Provide the [X, Y] coordinate of the cell's center where the given text is located.  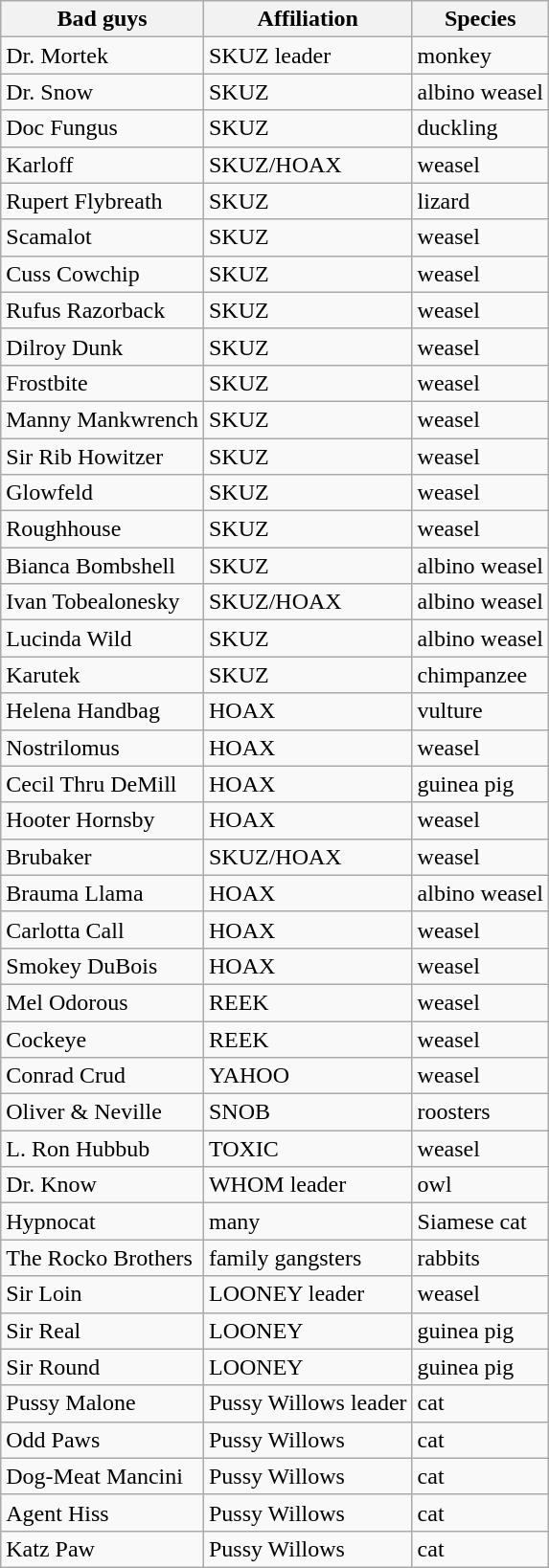
Affiliation [308, 19]
Brubaker [103, 857]
Agent Hiss [103, 1512]
Conrad Crud [103, 1076]
family gangsters [308, 1258]
SNOB [308, 1112]
TOXIC [308, 1149]
Dilroy Dunk [103, 347]
Cecil Thru DeMill [103, 784]
Bad guys [103, 19]
Ivan Tobealonesky [103, 602]
Rufus Razorback [103, 310]
monkey [480, 56]
Brauma Llama [103, 893]
Rupert Flybreath [103, 201]
Mel Odorous [103, 1002]
Glowfeld [103, 493]
Dr. Snow [103, 92]
Lucinda Wild [103, 638]
Katz Paw [103, 1549]
SKUZ leader [308, 56]
Hypnocat [103, 1221]
rabbits [480, 1258]
Sir Loin [103, 1294]
Karutek [103, 675]
Pussy Malone [103, 1403]
chimpanzee [480, 675]
Cockeye [103, 1039]
Scamalot [103, 237]
Manny Mankwrench [103, 419]
vulture [480, 711]
Species [480, 19]
Helena Handbag [103, 711]
Sir Rib Howitzer [103, 457]
owl [480, 1185]
lizard [480, 201]
Oliver & Neville [103, 1112]
LOONEY leader [308, 1294]
Karloff [103, 165]
duckling [480, 128]
The Rocko Brothers [103, 1258]
Dog-Meat Mancini [103, 1476]
many [308, 1221]
Dr. Mortek [103, 56]
YAHOO [308, 1076]
Carlotta Call [103, 930]
Frostbite [103, 383]
Dr. Know [103, 1185]
Odd Paws [103, 1440]
Hooter Hornsby [103, 820]
Roughhouse [103, 529]
Sir Round [103, 1367]
Smokey DuBois [103, 966]
WHOM leader [308, 1185]
Bianca Bombshell [103, 566]
Pussy Willows leader [308, 1403]
Sir Real [103, 1331]
Siamese cat [480, 1221]
Nostrilomus [103, 748]
L. Ron Hubbub [103, 1149]
Doc Fungus [103, 128]
roosters [480, 1112]
Cuss Cowchip [103, 274]
